Provide the (x, y) coordinate of the cell's center where the given text is located.  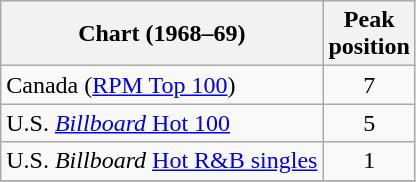
5 (369, 123)
7 (369, 85)
1 (369, 161)
Chart (1968–69) (162, 34)
Canada (RPM Top 100) (162, 85)
Peakposition (369, 34)
U.S. Billboard Hot R&B singles (162, 161)
U.S. Billboard Hot 100 (162, 123)
